Pinpoint the cell where the given text exists, returning its [x, y] midpoint coordinate. 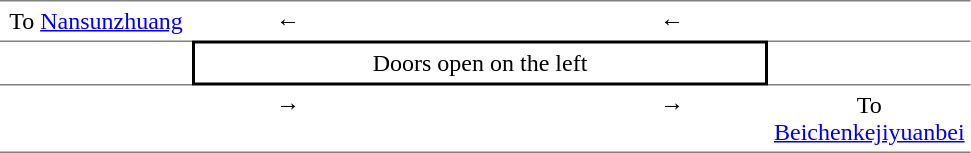
To Nansunzhuang [96, 20]
Doors open on the left [480, 62]
